Extract the (X, Y) coordinate from the center of the cell holding the provided text.  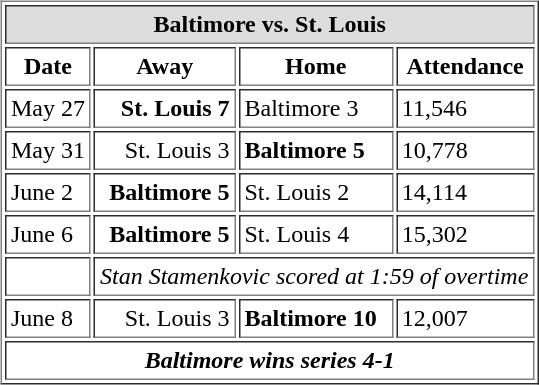
Attendance (465, 66)
Date (48, 66)
12,007 (465, 318)
May 27 (48, 108)
June 6 (48, 234)
14,114 (465, 192)
St. Louis 4 (316, 234)
June 8 (48, 318)
Baltimore vs. St. Louis (270, 24)
15,302 (465, 234)
June 2 (48, 192)
11,546 (465, 108)
Away (165, 66)
Baltimore wins series 4-1 (270, 360)
10,778 (465, 150)
Home (316, 66)
Stan Stamenkovic scored at 1:59 of overtime (314, 276)
May 31 (48, 150)
Baltimore 10 (316, 318)
Baltimore 3 (316, 108)
St. Louis 2 (316, 192)
St. Louis 7 (165, 108)
